Capture the cell that displays the provided text and extract its [x, y] central coordinate. 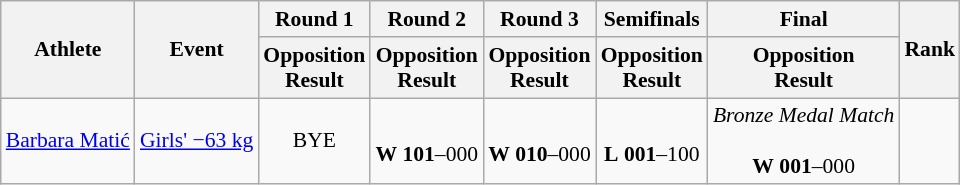
W 101–000 [426, 142]
Semifinals [652, 19]
Round 1 [314, 19]
W 010–000 [540, 142]
L 001–100 [652, 142]
Round 2 [426, 19]
Event [196, 50]
Final [804, 19]
Girls' −63 kg [196, 142]
Round 3 [540, 19]
Rank [930, 50]
Barbara Matić [68, 142]
BYE [314, 142]
Athlete [68, 50]
Bronze Medal Match W 001–000 [804, 142]
